Find where the given text appears and provide that cell's center as [x, y] coordinate. 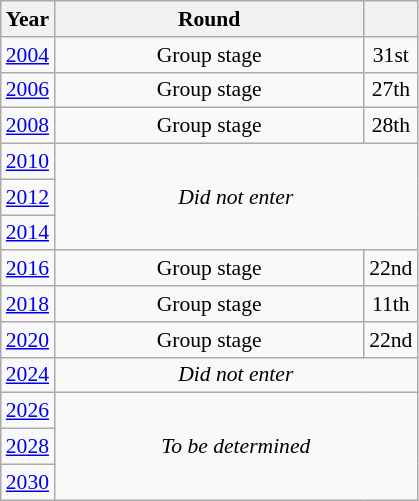
2014 [28, 233]
2010 [28, 162]
2018 [28, 304]
2008 [28, 126]
2012 [28, 197]
31st [390, 55]
11th [390, 304]
2004 [28, 55]
Round [209, 19]
2030 [28, 482]
28th [390, 126]
2026 [28, 411]
2028 [28, 447]
Year [28, 19]
To be determined [236, 446]
27th [390, 90]
2016 [28, 269]
2006 [28, 90]
2024 [28, 375]
2020 [28, 340]
